Output the [X, Y] coordinate of the center of the cell containing the given text.  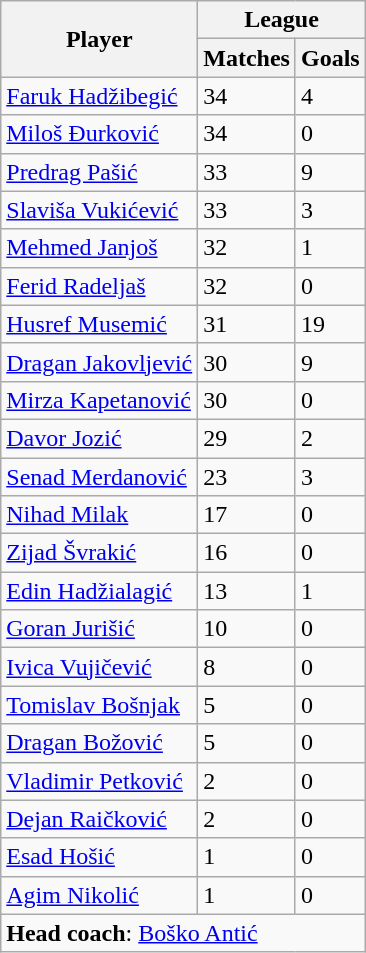
23 [247, 477]
Zijad Švrakić [100, 553]
4 [330, 96]
16 [247, 553]
Dejan Raičković [100, 819]
Mehmed Janjoš [100, 248]
Esad Hošić [100, 857]
Goals [330, 58]
Dragan Jakovljević [100, 362]
Edin Hadžialagić [100, 591]
Player [100, 39]
Matches [247, 58]
19 [330, 324]
13 [247, 591]
17 [247, 515]
Vladimir Petković [100, 781]
Senad Merdanović [100, 477]
Mirza Kapetanović [100, 400]
Miloš Đurković [100, 134]
31 [247, 324]
8 [247, 667]
Faruk Hadžibegić [100, 96]
Ferid Radeljaš [100, 286]
Head coach: Boško Antić [183, 933]
Ivica Vujičević [100, 667]
Agim Nikolić [100, 895]
10 [247, 629]
Davor Jozić [100, 438]
Goran Jurišić [100, 629]
Tomislav Bošnjak [100, 705]
Dragan Božović [100, 743]
Husref Musemić [100, 324]
League [282, 20]
Slaviša Vukićević [100, 210]
Predrag Pašić [100, 172]
Nihad Milak [100, 515]
29 [247, 438]
